Extract the [x, y] coordinate from the center of the cell holding the provided text.  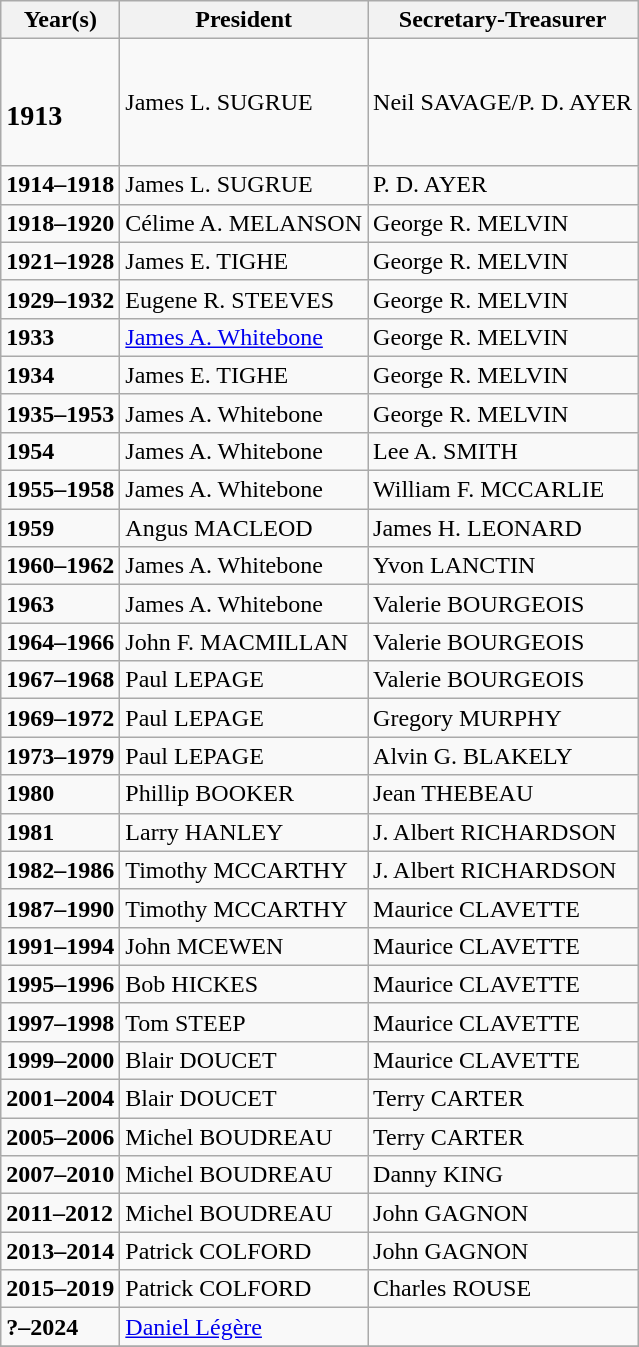
Year(s) [60, 20]
President [244, 20]
1929–1932 [60, 299]
2011–2012 [60, 1213]
2007–2010 [60, 1175]
Lee A. SMITH [503, 451]
1913 [60, 102]
1991–1994 [60, 946]
Célime A. MELANSON [244, 223]
2013–2014 [60, 1251]
Alvin G. BLAKELY [503, 756]
Larry HANLEY [244, 832]
James H. LEONARD [503, 528]
Gregory MURPHY [503, 718]
1969–1972 [60, 718]
2015–2019 [60, 1289]
2001–2004 [60, 1099]
1955–1958 [60, 490]
Eugene R. STEEVES [244, 299]
Danny KING [503, 1175]
1964–1966 [60, 642]
1973–1979 [60, 756]
P. D. AYER [503, 185]
Jean THEBEAU [503, 794]
1935–1953 [60, 413]
1963 [60, 604]
John F. MACMILLAN [244, 642]
1933 [60, 337]
1918–1920 [60, 223]
John MCEWEN [244, 946]
1987–1990 [60, 908]
Daniel Légère [244, 1327]
1967–1968 [60, 680]
1997–1998 [60, 1022]
1981 [60, 832]
Charles ROUSE [503, 1289]
Angus MACLEOD [244, 528]
1959 [60, 528]
1954 [60, 451]
1995–1996 [60, 984]
Secretary-Treasurer [503, 20]
Phillip BOOKER [244, 794]
Yvon LANCTIN [503, 566]
2005–2006 [60, 1137]
1914–1918 [60, 185]
1921–1928 [60, 261]
Bob HICKES [244, 984]
Neil SAVAGE/P. D. AYER [503, 102]
?–2024 [60, 1327]
1980 [60, 794]
William F. MCCARLIE [503, 490]
1960–1962 [60, 566]
1982–1986 [60, 870]
1934 [60, 375]
1999–2000 [60, 1060]
Tom STEEP [244, 1022]
